Identify which cell holds the provided text, then report its (X, Y) central coordinate. 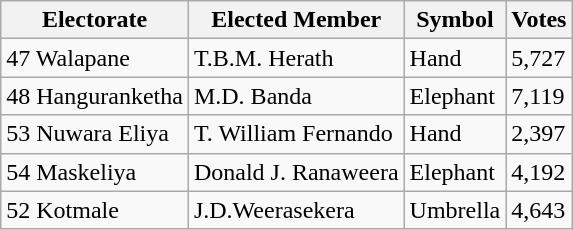
48 Hanguranketha (95, 96)
4,643 (539, 210)
Umbrella (455, 210)
2,397 (539, 134)
47 Walapane (95, 58)
Symbol (455, 20)
54 Maskeliya (95, 172)
Votes (539, 20)
T.B.M. Herath (296, 58)
Electorate (95, 20)
4,192 (539, 172)
53 Nuwara Eliya (95, 134)
J.D.Weerasekera (296, 210)
Elected Member (296, 20)
Donald J. Ranaweera (296, 172)
7,119 (539, 96)
5,727 (539, 58)
T. William Fernando (296, 134)
52 Kotmale (95, 210)
M.D. Banda (296, 96)
